Identify which cell holds the provided text, then report its (x, y) central coordinate. 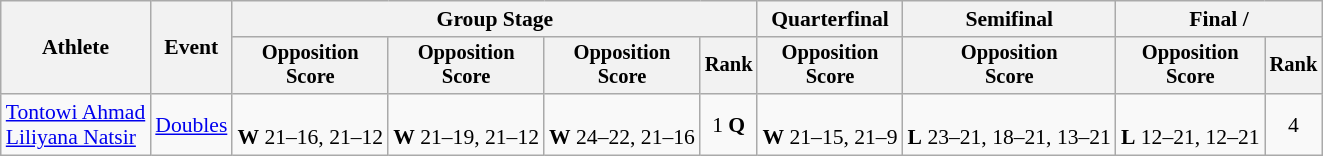
Quarterfinal (830, 19)
Event (191, 48)
Group Stage (494, 19)
W 24–22, 21–16 (622, 124)
4 (1294, 124)
1 Q (729, 124)
Athlete (76, 48)
Tontowi AhmadLiliyana Natsir (76, 124)
Semifinal (1010, 19)
W 21–16, 21–12 (310, 124)
W 21–19, 21–12 (466, 124)
L 23–21, 18–21, 13–21 (1010, 124)
Final / (1219, 19)
Doubles (191, 124)
L 12–21, 12–21 (1190, 124)
W 21–15, 21–9 (830, 124)
